Determine the (X, Y) coordinate at the center of the cell enclosing the given text.  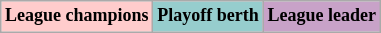
Playoff berth (208, 16)
League leader (322, 16)
League champions (77, 16)
